Determine the (x, y) coordinate at the center of the cell enclosing the given text.  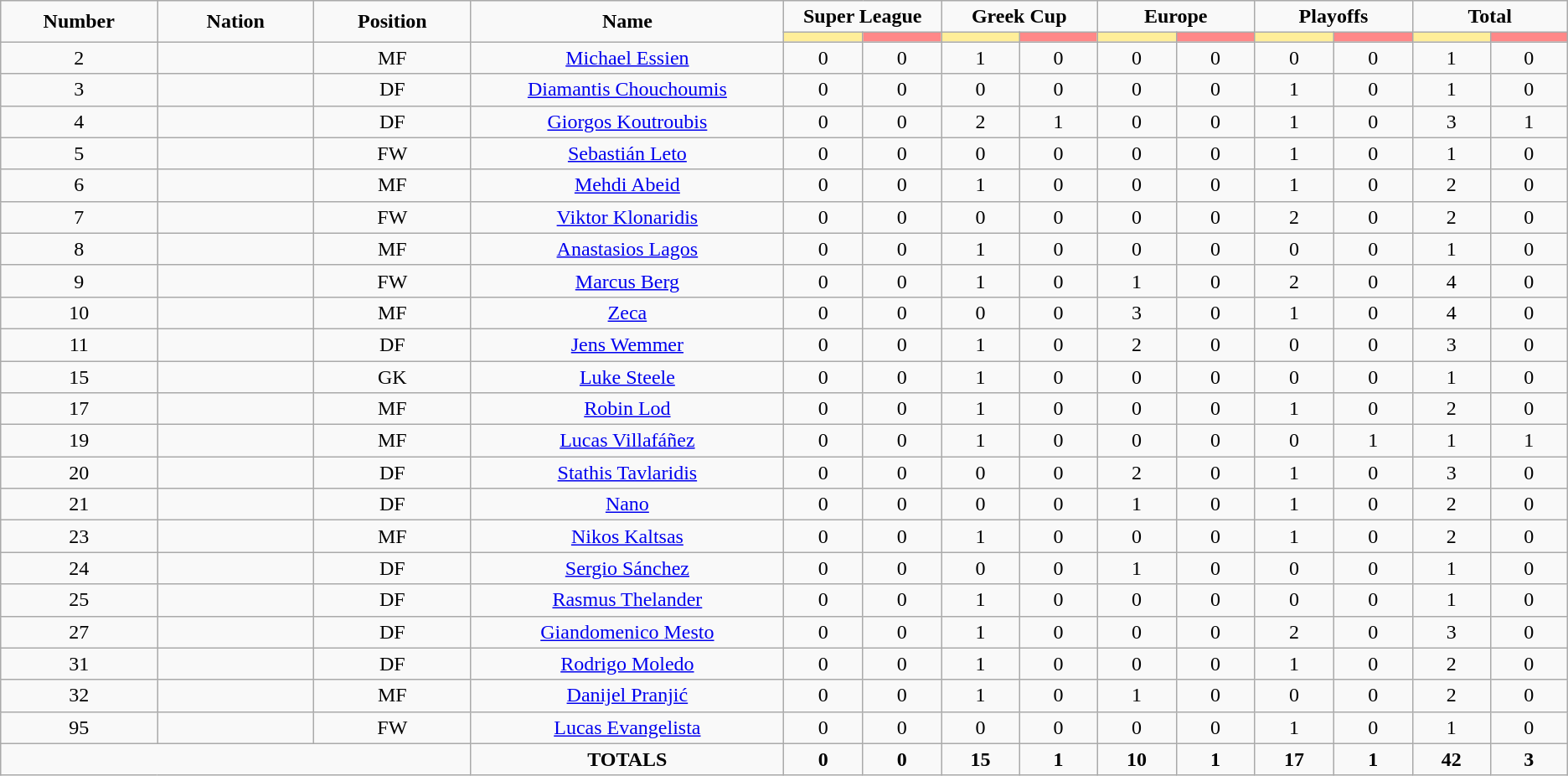
Robin Lod (627, 409)
6 (79, 185)
21 (79, 504)
Giandomenico Mesto (627, 632)
11 (79, 344)
Sebastián Leto (627, 153)
Nano (627, 504)
Number (79, 22)
8 (79, 249)
GK (392, 376)
Position (392, 22)
Lucas Evangelista (627, 727)
Nation (236, 22)
Name (627, 22)
Danijel Pranjić (627, 696)
Marcus Berg (627, 281)
TOTALS (627, 759)
23 (79, 536)
Stathis Tavlaridis (627, 473)
27 (79, 632)
Rasmus Thelander (627, 600)
Sergio Sánchez (627, 568)
Playoffs (1333, 17)
5 (79, 153)
Giorgos Koutroubis (627, 122)
Diamantis Chouchoumis (627, 90)
95 (79, 727)
24 (79, 568)
Luke Steele (627, 376)
20 (79, 473)
Michael Essien (627, 58)
Jens Wemmer (627, 344)
Mehdi Abeid (627, 185)
Zeca (627, 313)
Nikos Kaltsas (627, 536)
Viktor Klonaridis (627, 217)
42 (1451, 759)
19 (79, 441)
Lucas Villafáñez (627, 441)
Anastasios Lagos (627, 249)
Greek Cup (1019, 17)
7 (79, 217)
Super League (863, 17)
Europe (1176, 17)
32 (79, 696)
Rodrigo Moledo (627, 664)
9 (79, 281)
Total (1489, 17)
25 (79, 600)
31 (79, 664)
